Extract the [X, Y] coordinate from the center of the cell holding the provided text.  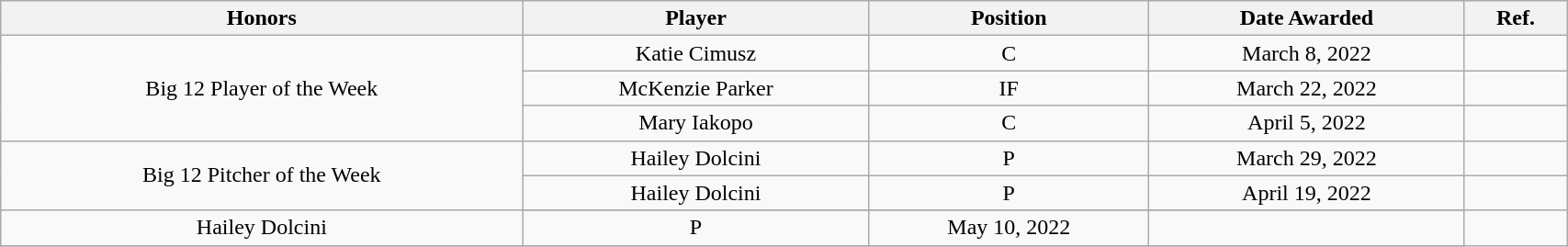
March 22, 2022 [1307, 88]
March 29, 2022 [1307, 158]
Big 12 Player of the Week [262, 88]
May 10, 2022 [1009, 228]
McKenzie Parker [696, 88]
April 19, 2022 [1307, 193]
Ref. [1516, 18]
Katie Cimusz [696, 53]
Big 12 Pitcher of the Week [262, 175]
Mary Iakopo [696, 123]
Honors [262, 18]
March 8, 2022 [1307, 53]
Position [1009, 18]
April 5, 2022 [1307, 123]
Player [696, 18]
IF [1009, 88]
Date Awarded [1307, 18]
